Pinpoint the cell where the given text exists, returning its [x, y] midpoint coordinate. 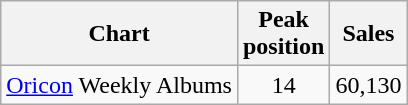
Chart [120, 34]
Oricon Weekly Albums [120, 85]
60,130 [368, 85]
Peakposition [283, 34]
14 [283, 85]
Sales [368, 34]
